Output the [x, y] coordinate of the center of the cell containing the given text.  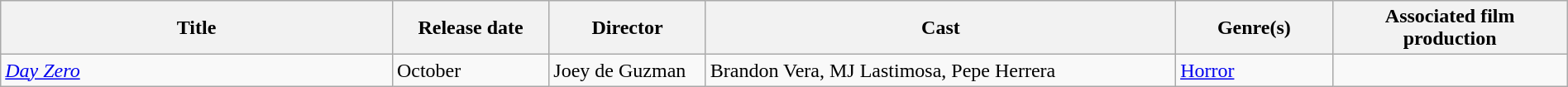
Release date [470, 28]
Horror [1254, 70]
Genre(s) [1254, 28]
Cast [940, 28]
Title [197, 28]
Director [627, 28]
Day Zero [197, 70]
Associated film production [1450, 28]
October [470, 70]
Joey de Guzman [627, 70]
Brandon Vera, MJ Lastimosa, Pepe Herrera [940, 70]
